For the text-containing cell, return its midpoint in [x, y] coordinate format. 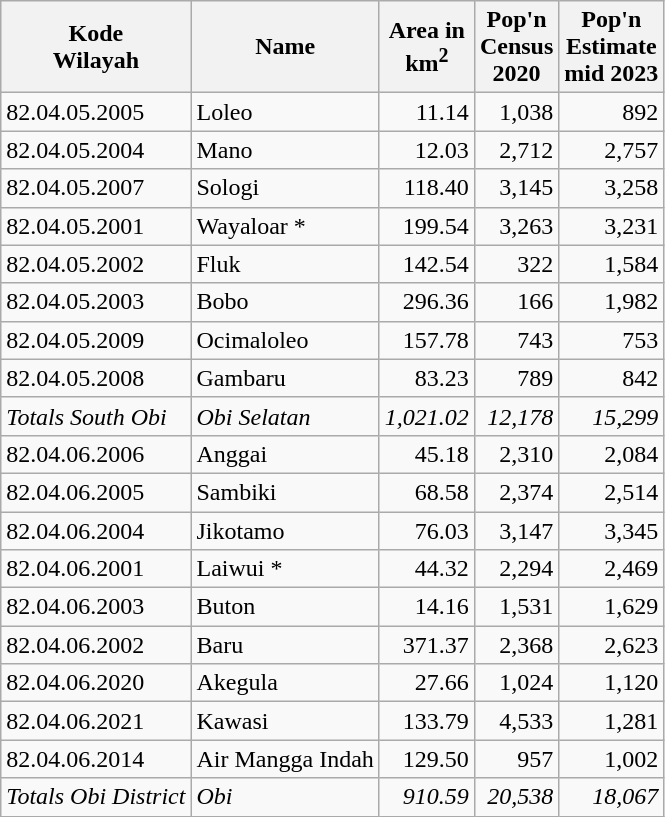
83.23 [426, 378]
82.04.06.2006 [96, 454]
1,021.02 [426, 416]
842 [612, 378]
68.58 [426, 492]
82.04.06.2003 [96, 607]
45.18 [426, 454]
3,258 [612, 188]
129.50 [426, 759]
142.54 [426, 264]
20,538 [516, 797]
1,281 [612, 721]
27.66 [426, 683]
118.40 [426, 188]
Totals South Obi [96, 416]
2,623 [612, 645]
3,231 [612, 226]
Jikotamo [285, 531]
Akegula [285, 683]
82.04.06.2021 [96, 721]
Area inkm2 [426, 47]
Pop'nCensus2020 [516, 47]
Gambaru [285, 378]
1,024 [516, 683]
82.04.06.2005 [96, 492]
2,084 [612, 454]
Fluk [285, 264]
12,178 [516, 416]
82.04.06.2014 [96, 759]
Kawasi [285, 721]
2,294 [516, 569]
1,531 [516, 607]
1,038 [516, 112]
82.04.05.2003 [96, 302]
Ocimaloleo [285, 340]
Air Mangga Indah [285, 759]
133.79 [426, 721]
1,982 [612, 302]
82.04.05.2001 [96, 226]
82.04.05.2009 [96, 340]
Totals Obi District [96, 797]
Mano [285, 150]
82.04.06.2002 [96, 645]
82.04.06.2020 [96, 683]
2,368 [516, 645]
1,584 [612, 264]
2,757 [612, 150]
Baru [285, 645]
82.04.05.2002 [96, 264]
1,629 [612, 607]
12.03 [426, 150]
2,469 [612, 569]
Sologi [285, 188]
76.03 [426, 531]
Wayaloar * [285, 226]
2,712 [516, 150]
322 [516, 264]
3,147 [516, 531]
2,374 [516, 492]
82.04.06.2001 [96, 569]
3,345 [612, 531]
1,002 [612, 759]
166 [516, 302]
82.04.06.2004 [96, 531]
Pop'nEstimatemid 2023 [612, 47]
44.32 [426, 569]
Bobo [285, 302]
157.78 [426, 340]
892 [612, 112]
199.54 [426, 226]
Obi Selatan [285, 416]
11.14 [426, 112]
14.16 [426, 607]
1,120 [612, 683]
Name [285, 47]
18,067 [612, 797]
743 [516, 340]
82.04.05.2008 [96, 378]
Kode Wilayah [96, 47]
296.36 [426, 302]
2,310 [516, 454]
Buton [285, 607]
82.04.05.2005 [96, 112]
3,145 [516, 188]
Loleo [285, 112]
15,299 [612, 416]
Obi [285, 797]
Laiwui * [285, 569]
82.04.05.2004 [96, 150]
910.59 [426, 797]
753 [612, 340]
957 [516, 759]
Anggai [285, 454]
Sambiki [285, 492]
4,533 [516, 721]
82.04.05.2007 [96, 188]
3,263 [516, 226]
371.37 [426, 645]
789 [516, 378]
2,514 [612, 492]
